Capture the cell that displays the provided text and extract its (X, Y) central coordinate. 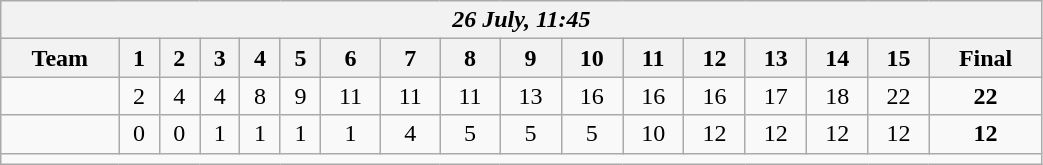
26 July, 11:45 (522, 20)
3 (220, 58)
Team (60, 58)
Final (986, 58)
7 (410, 58)
14 (838, 58)
17 (776, 96)
18 (838, 96)
15 (898, 58)
6 (351, 58)
